Pinpoint the cell where the given text exists, returning its [x, y] midpoint coordinate. 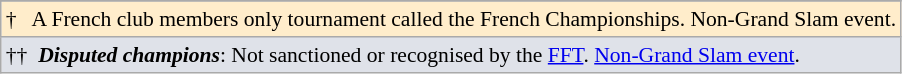
† A French club members only tournament called the French Championships. Non-Grand Slam event. [451, 19]
†† Disputed champions: Not sanctioned or recognised by the FFT. Non-Grand Slam event. [451, 55]
